Output the [X, Y] coordinate of the center of the cell containing the given text.  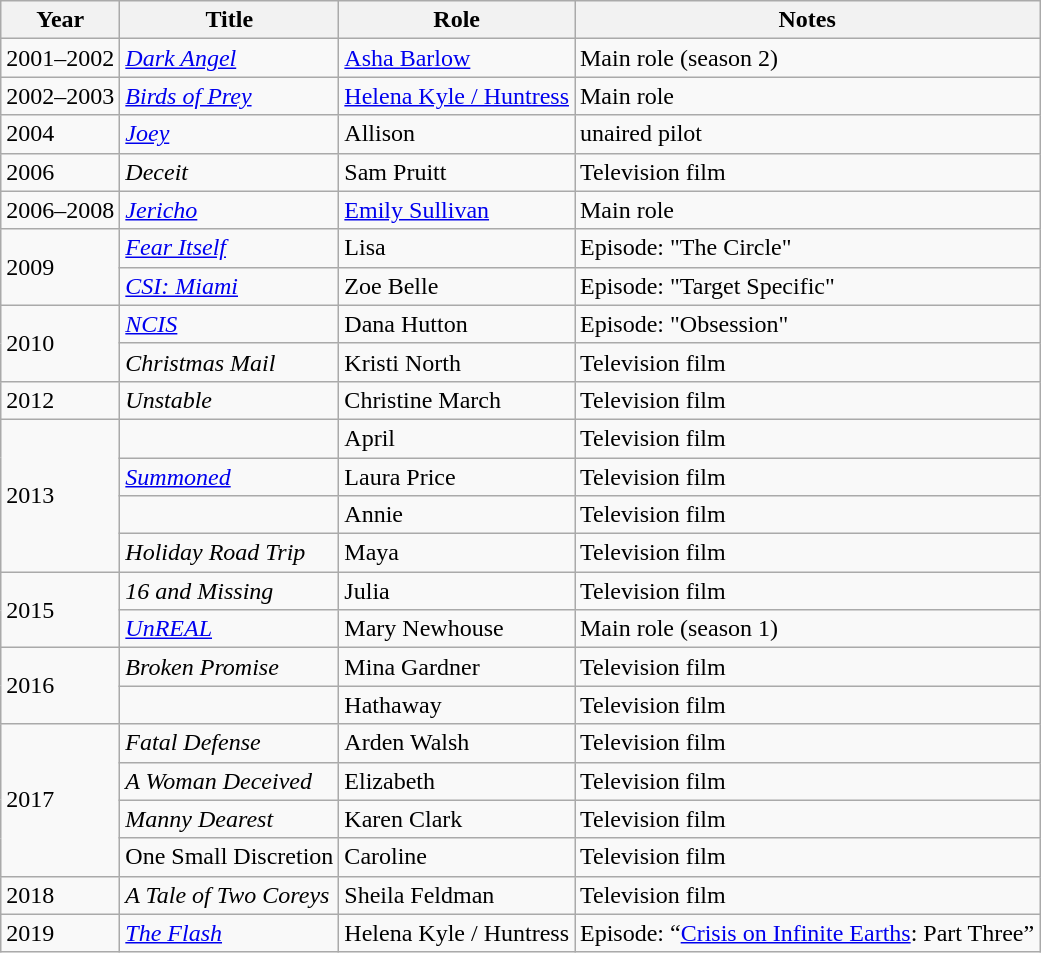
2015 [60, 610]
Main role (season 2) [806, 58]
2018 [60, 895]
Broken Promise [230, 667]
2006 [60, 172]
2010 [60, 343]
Notes [806, 20]
NCIS [230, 324]
Zoe Belle [457, 286]
A Tale of Two Coreys [230, 895]
Deceit [230, 172]
Episode: "Obsession" [806, 324]
Main role (season 1) [806, 629]
Birds of Prey [230, 96]
Holiday Road Trip [230, 553]
Asha Barlow [457, 58]
Mina Gardner [457, 667]
2012 [60, 400]
Unstable [230, 400]
2002–2003 [60, 96]
Kristi North [457, 362]
Emily Sullivan [457, 210]
Episode: “Crisis on Infinite Earths: Part Three” [806, 933]
Arden Walsh [457, 743]
2004 [60, 134]
Episode: "Target Specific" [806, 286]
Year [60, 20]
2001–2002 [60, 58]
Title [230, 20]
Jericho [230, 210]
Julia [457, 591]
Joey [230, 134]
A Woman Deceived [230, 781]
Sam Pruitt [457, 172]
Allison [457, 134]
UnREAL [230, 629]
Lisa [457, 248]
Fear Itself [230, 248]
2016 [60, 686]
Summoned [230, 477]
unaired pilot [806, 134]
2006–2008 [60, 210]
One Small Discretion [230, 857]
2009 [60, 267]
Hathaway [457, 705]
Dark Angel [230, 58]
Fatal Defense [230, 743]
CSI: Miami [230, 286]
Mary Newhouse [457, 629]
Manny Dearest [230, 819]
Sheila Feldman [457, 895]
Laura Price [457, 477]
2019 [60, 933]
Dana Hutton [457, 324]
2017 [60, 800]
Karen Clark [457, 819]
Maya [457, 553]
Christmas Mail [230, 362]
Role [457, 20]
Caroline [457, 857]
The Flash [230, 933]
Elizabeth [457, 781]
Episode: "The Circle" [806, 248]
2013 [60, 495]
16 and Missing [230, 591]
Christine March [457, 400]
Annie [457, 515]
April [457, 438]
